Find where the given text appears and provide that cell's center as [x, y] coordinate. 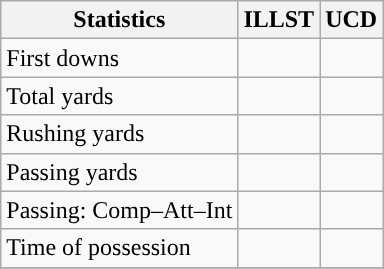
UCD [352, 20]
Passing: Comp–Att–Int [120, 210]
Total yards [120, 96]
First downs [120, 58]
Time of possession [120, 248]
Passing yards [120, 172]
ILLST [279, 20]
Rushing yards [120, 134]
Statistics [120, 20]
